Provide the (X, Y) coordinate of the cell's center where the given text is located.  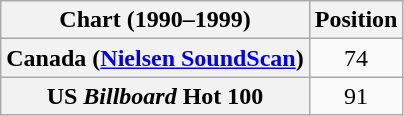
Position (356, 20)
91 (356, 96)
Chart (1990–1999) (155, 20)
74 (356, 58)
US Billboard Hot 100 (155, 96)
Canada (Nielsen SoundScan) (155, 58)
